Determine the [X, Y] coordinate at the center of the cell enclosing the given text.  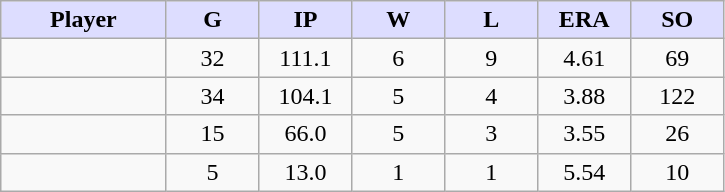
13.0 [306, 172]
15 [212, 134]
32 [212, 58]
111.1 [306, 58]
26 [678, 134]
4 [492, 96]
6 [398, 58]
66.0 [306, 134]
SO [678, 20]
3.88 [584, 96]
10 [678, 172]
9 [492, 58]
G [212, 20]
5.54 [584, 172]
4.61 [584, 58]
W [398, 20]
69 [678, 58]
122 [678, 96]
L [492, 20]
ERA [584, 20]
104.1 [306, 96]
IP [306, 20]
3 [492, 134]
3.55 [584, 134]
34 [212, 96]
Player [84, 20]
